Identify which cell holds the provided text, then report its (x, y) central coordinate. 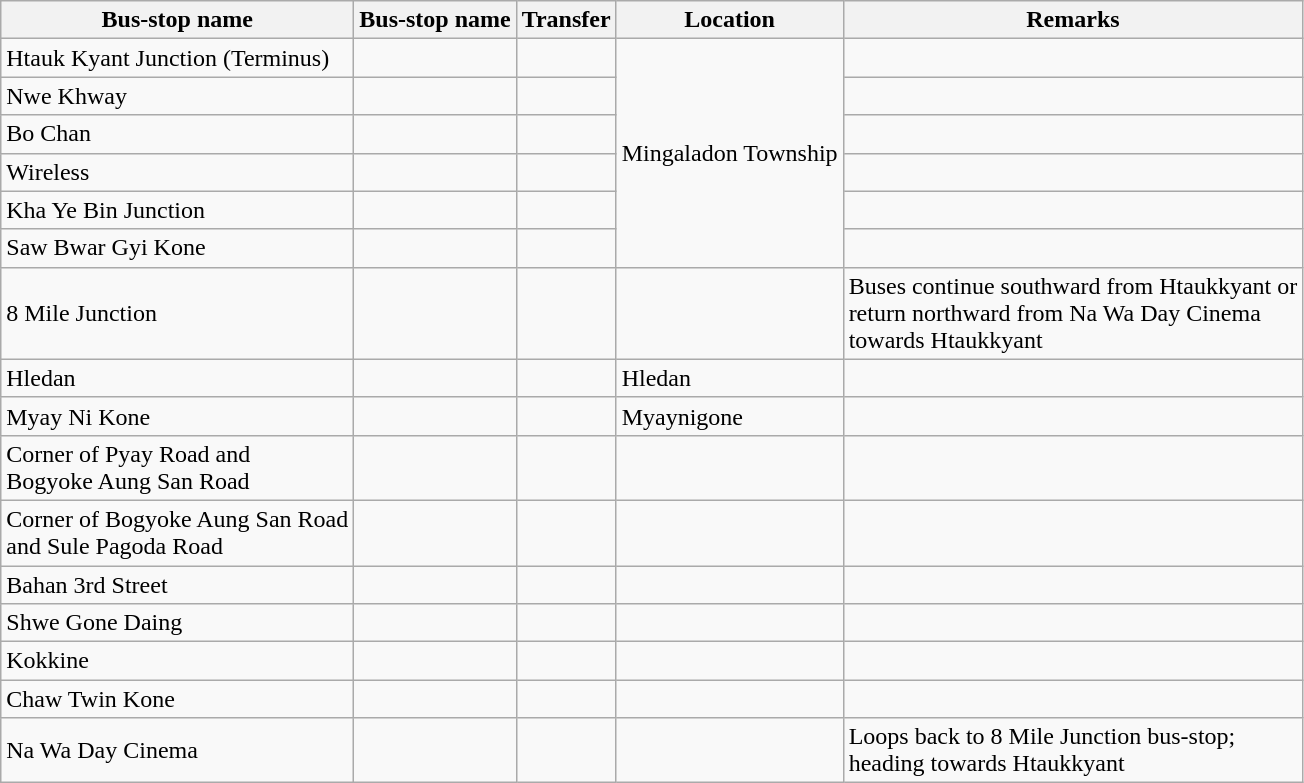
Bo Chan (178, 134)
Corner of Bogyoke Aung San Roadand Sule Pagoda Road (178, 532)
Myaynigone (730, 416)
Loops back to 8 Mile Junction bus-stop;heading towards Htaukkyant (1073, 750)
Mingaladon Township (730, 153)
Transfer (566, 20)
Chaw Twin Kone (178, 699)
Buses continue southward from Htaukkyant orreturn northward from Na Wa Day Cinematowards Htaukkyant (1073, 313)
Saw Bwar Gyi Kone (178, 248)
Location (730, 20)
Nwe Khway (178, 96)
Wireless (178, 172)
Na Wa Day Cinema (178, 750)
Kokkine (178, 661)
8 Mile Junction (178, 313)
Kha Ye Bin Junction (178, 210)
Bahan 3rd Street (178, 585)
Myay Ni Kone (178, 416)
Remarks (1073, 20)
Shwe Gone Daing (178, 623)
Corner of Pyay Road andBogyoke Aung San Road (178, 468)
Htauk Kyant Junction (Terminus) (178, 58)
